Search for the cell housing the specified text and yield its [x, y] center coordinate. 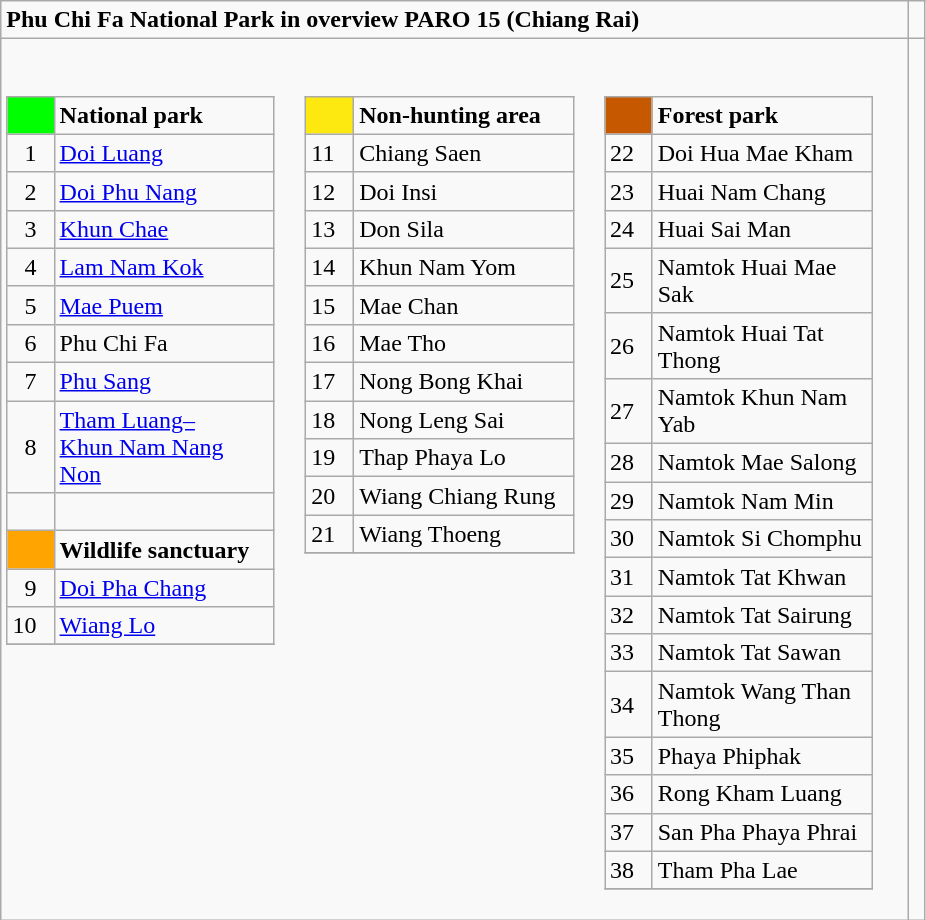
Non-hunting area [464, 115]
Huai Nam Chang [762, 191]
28 [629, 463]
Namtok Wang Than Thong [762, 704]
10 [30, 626]
27 [629, 410]
2 [30, 191]
Doi Luang [164, 153]
Rong Kham Luang [762, 794]
Don Sila [464, 229]
Wildlife sanctuary [164, 550]
Phaya Phiphak [762, 756]
14 [330, 267]
Namtok Mae Salong [762, 463]
Namtok Tat Sawan [762, 653]
5 [30, 305]
7 [30, 382]
Doi Phu Nang [164, 191]
3 [30, 229]
21 [330, 534]
30 [629, 539]
23 [629, 191]
Namtok Si Chomphu [762, 539]
11 [330, 153]
20 [330, 496]
Wiang Thoeng [464, 534]
Thap Phaya Lo [464, 458]
25 [629, 280]
Doi Pha Chang [164, 588]
33 [629, 653]
Phu Chi Fa National Park in overview PARO 15 (Chiang Rai) [454, 20]
Huai Sai Man [762, 229]
19 [330, 458]
9 [30, 588]
San Pha Phaya Phrai [762, 832]
38 [629, 870]
13 [330, 229]
16 [330, 343]
26 [629, 346]
Lam Nam Kok [164, 267]
6 [30, 343]
National park [164, 115]
36 [629, 794]
Namtok Tat Sairung [762, 615]
24 [629, 229]
Tham Pha Lae [762, 870]
Namtok Nam Min [762, 501]
Namtok Huai Tat Thong [762, 346]
12 [330, 191]
15 [330, 305]
18 [330, 420]
32 [629, 615]
35 [629, 756]
Mae Puem [164, 305]
31 [629, 577]
Namtok Khun Nam Yab [762, 410]
17 [330, 382]
Tham Luang–Khun Nam Nang Non [164, 447]
22 [629, 153]
Forest park [762, 115]
1 [30, 153]
Namtok Tat Khwan [762, 577]
Khun Chae [164, 229]
Phu Chi Fa [164, 343]
Namtok Huai Mae Sak [762, 280]
8 [30, 447]
4 [30, 267]
Wiang Chiang Rung [464, 496]
Doi Hua Mae Kham [762, 153]
Mae Tho [464, 343]
Wiang Lo [164, 626]
37 [629, 832]
Khun Nam Yom [464, 267]
Nong Bong Khai [464, 382]
Phu Sang [164, 382]
Chiang Saen [464, 153]
Doi Insi [464, 191]
34 [629, 704]
29 [629, 501]
Mae Chan [464, 305]
Nong Leng Sai [464, 420]
